Scan for the cell matching the given text and deliver its (X, Y) coordinate at center. 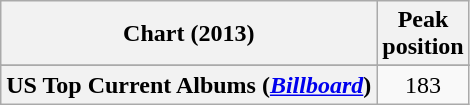
Chart (2013) (189, 34)
183 (423, 85)
Peakposition (423, 34)
US Top Current Albums (Billboard) (189, 85)
